Determine the [X, Y] coordinate at the center of the cell enclosing the given text.  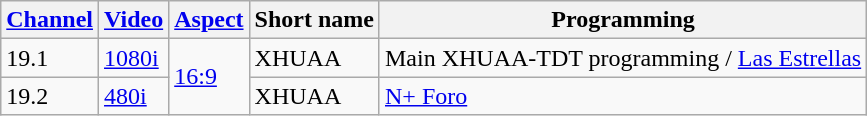
Short name [314, 20]
Programming [622, 20]
N+ Foro [622, 96]
16:9 [209, 77]
19.1 [50, 58]
1080i [134, 58]
Aspect [209, 20]
19.2 [50, 96]
Video [134, 20]
480i [134, 96]
Main XHUAA-TDT programming / Las Estrellas [622, 58]
Channel [50, 20]
